Determine the [X, Y] coordinate at the center of the cell enclosing the given text.  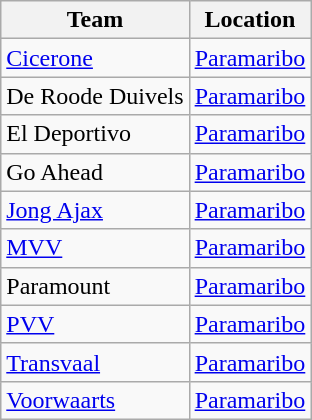
Location [250, 20]
PVV [95, 324]
De Roode Duivels [95, 96]
Jong Ajax [95, 210]
Team [95, 20]
Go Ahead [95, 172]
Cicerone [95, 58]
Voorwaarts [95, 400]
Paramount [95, 286]
MVV [95, 248]
El Deportivo [95, 134]
Transvaal [95, 362]
